Provide the (X, Y) coordinate of the cell's center where the given text is located.  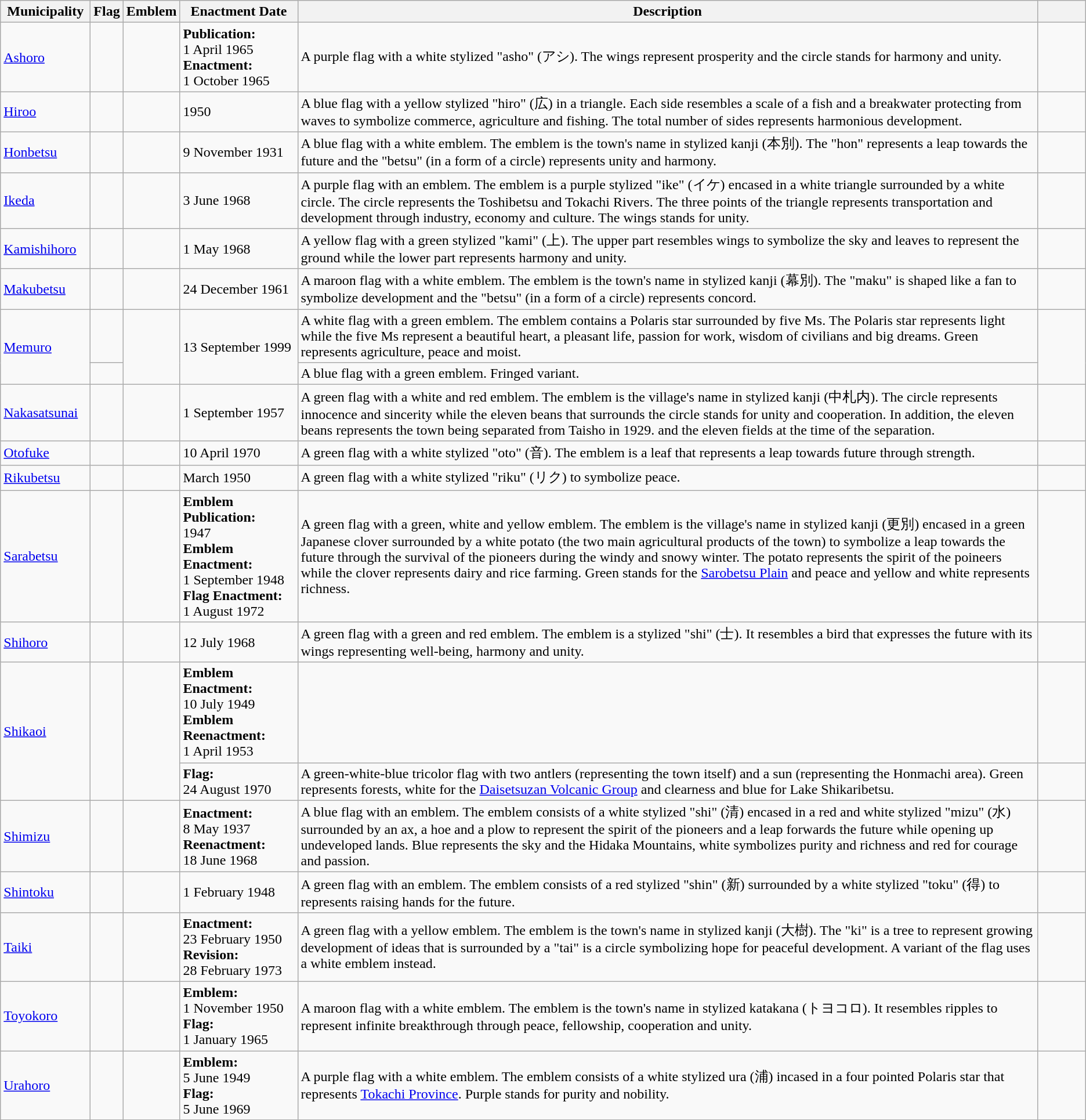
Emblem (151, 12)
Honbetsu (45, 152)
Ikeda (45, 201)
A green flag with a white stylized "oto" (音). The emblem is a leaf that represents a leap towards future through strength. (667, 453)
Hiroo (45, 112)
Otofuke (45, 453)
Enactment Date (239, 12)
1 September 1957 (239, 413)
Publication:1 April 1965Enactment:1 October 1965 (239, 57)
Makubetsu (45, 289)
Emblem Enactment:10 July 1949Emblem Reenactment:1 April 1953 (239, 713)
Enactment:8 May 1937Reenactment:18 June 1968 (239, 836)
12 July 1968 (239, 642)
Toyokoro (45, 1016)
Nakasatsunai (45, 413)
Urahoro (45, 1085)
Kamishihoro (45, 249)
Shihoro (45, 642)
Memuro (45, 347)
Ashoro (45, 57)
1950 (239, 112)
9 November 1931 (239, 152)
Flag:24 August 1970 (239, 781)
Description (667, 12)
24 December 1961 (239, 289)
Emblem Publication:1947Emblem Enactment:1 September 1948Flag Enactment:1 August 1972 (239, 556)
A purple flag with a white stylized "asho" (アシ). The wings represent prosperity and the circle stands for harmony and unity. (667, 57)
Emblem:5 June 1949Flag:5 June 1969 (239, 1085)
1 May 1968 (239, 249)
A green flag with a white stylized "riku" (リク) to symbolize peace. (667, 478)
Taiki (45, 947)
Flag (107, 12)
3 June 1968 (239, 201)
Enactment:23 February 1950Revision:28 February 1973 (239, 947)
Shikaoi (45, 731)
March 1950 (239, 478)
1 February 1948 (239, 893)
Rikubetsu (45, 478)
Shintoku (45, 893)
Municipality (45, 12)
Emblem:1 November 1950Flag:1 January 1965 (239, 1016)
10 April 1970 (239, 453)
Shimizu (45, 836)
13 September 1999 (239, 347)
A blue flag with a green emblem. Fringed variant. (667, 374)
Sarabetsu (45, 556)
